For the text-containing cell, return its midpoint in (x, y) coordinate format. 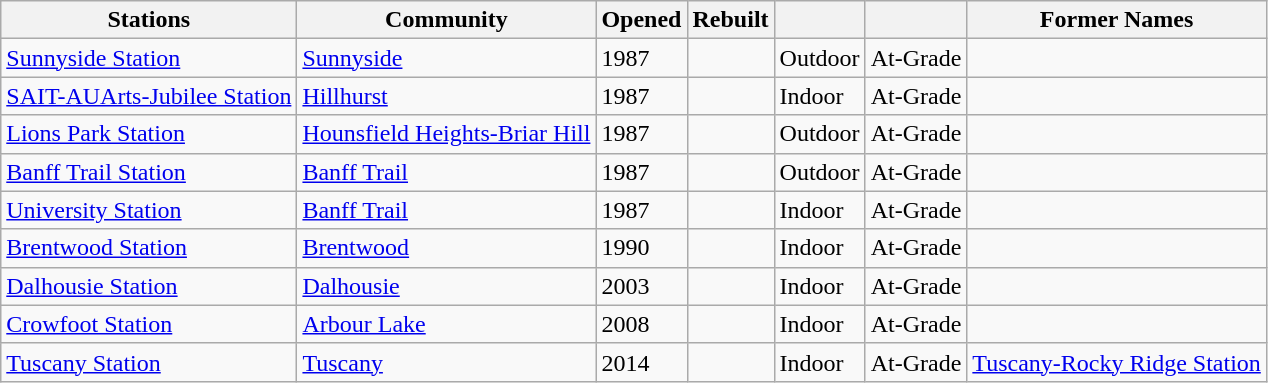
Brentwood Station (149, 248)
Tuscany Station (149, 362)
University Station (149, 210)
Hillhurst (446, 96)
2003 (642, 286)
Hounsfield Heights-Briar Hill (446, 134)
Arbour Lake (446, 324)
1990 (642, 248)
Lions Park Station (149, 134)
Sunnyside (446, 58)
Former Names (1117, 20)
Opened (642, 20)
Banff Trail Station (149, 172)
SAIT-AUArts-Jubilee Station (149, 96)
Rebuilt (730, 20)
Tuscany-Rocky Ridge Station (1117, 362)
Community (446, 20)
Dalhousie (446, 286)
Dalhousie Station (149, 286)
2008 (642, 324)
2014 (642, 362)
Stations (149, 20)
Tuscany (446, 362)
Crowfoot Station (149, 324)
Sunnyside Station (149, 58)
Brentwood (446, 248)
